Find where the given text appears and provide that cell's center as [x, y] coordinate. 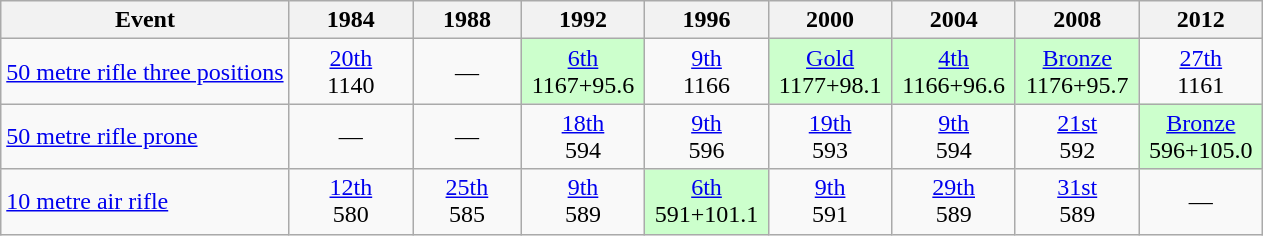
Bronze1176+95.7 [1077, 72]
20th1140 [351, 72]
9th596 [707, 136]
2004 [954, 20]
1988 [468, 20]
18th594 [583, 136]
1996 [707, 20]
9th594 [954, 136]
2008 [1077, 20]
Bronze596+105.0 [1201, 136]
50 metre rifle three positions [145, 72]
6th1167+95.6 [583, 72]
21st592 [1077, 136]
12th580 [351, 202]
Gold1177+98.1 [830, 72]
25th585 [468, 202]
9th1166 [707, 72]
31st589 [1077, 202]
6th591+101.1 [707, 202]
19th593 [830, 136]
27th1161 [1201, 72]
10 metre air rifle [145, 202]
1984 [351, 20]
1992 [583, 20]
50 metre rifle prone [145, 136]
2000 [830, 20]
2012 [1201, 20]
9th591 [830, 202]
Event [145, 20]
29th589 [954, 202]
9th589 [583, 202]
4th1166+96.6 [954, 72]
